Scan for the cell matching the given text and deliver its [x, y] coordinate at center. 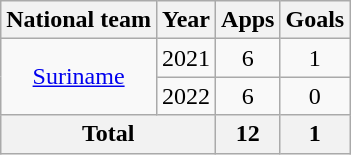
0 [315, 96]
2022 [186, 96]
Total [108, 134]
Apps [248, 20]
2021 [186, 58]
Suriname [79, 77]
Goals [315, 20]
National team [79, 20]
Year [186, 20]
12 [248, 134]
